Pinpoint the cell where the given text exists, returning its (x, y) midpoint coordinate. 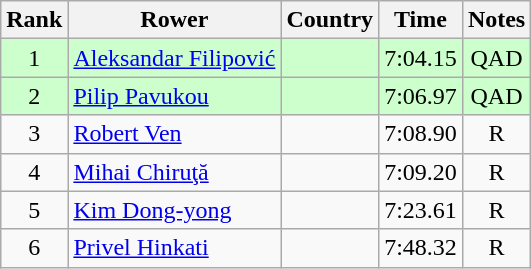
Robert Ven (174, 134)
Rower (174, 20)
6 (34, 248)
Mihai Chiruţă (174, 172)
3 (34, 134)
7:04.15 (421, 58)
4 (34, 172)
Kim Dong-yong (174, 210)
Rank (34, 20)
7:23.61 (421, 210)
Pilip Pavukou (174, 96)
7:08.90 (421, 134)
5 (34, 210)
Notes (496, 20)
Country (330, 20)
Aleksandar Filipović (174, 58)
7:48.32 (421, 248)
Privel Hinkati (174, 248)
Time (421, 20)
7:09.20 (421, 172)
7:06.97 (421, 96)
1 (34, 58)
2 (34, 96)
